Provide the [x, y] coordinate of the cell's center where the given text is located.  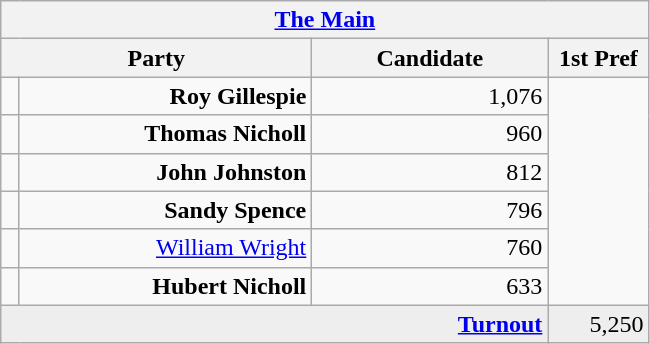
1st Pref [598, 58]
Thomas Nicholl [165, 134]
The Main [325, 20]
812 [430, 172]
Sandy Spence [165, 210]
Turnout [274, 324]
William Wright [165, 248]
796 [430, 210]
Hubert Nicholl [165, 286]
John Johnston [165, 172]
5,250 [598, 324]
Roy Gillespie [165, 96]
960 [430, 134]
Candidate [430, 58]
1,076 [430, 96]
Party [156, 58]
760 [430, 248]
633 [430, 286]
